Locate the cell with the specified text and output its [x, y] center coordinate. 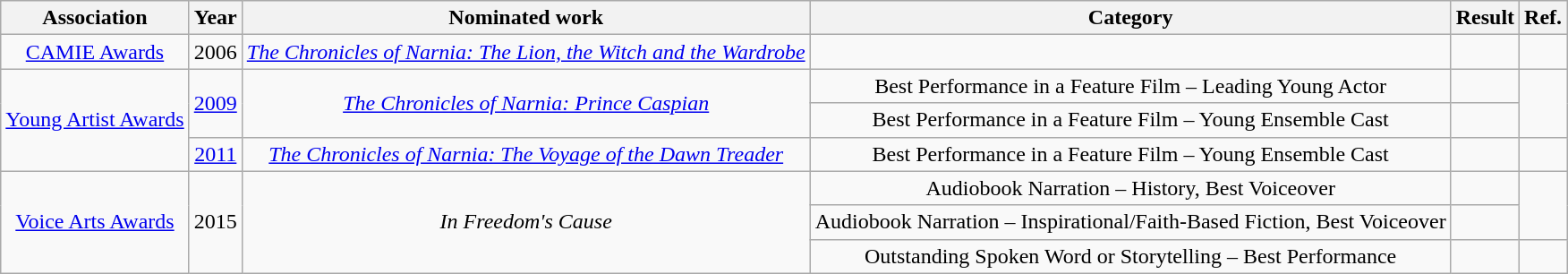
2009 [215, 103]
Audiobook Narration – Inspirational/Faith-Based Fiction, Best Voiceover [1130, 222]
In Freedom's Cause [526, 222]
Young Artist Awards [95, 120]
Voice Arts Awards [95, 222]
2006 [215, 52]
The Chronicles of Narnia: The Voyage of the Dawn Treader [526, 154]
2011 [215, 154]
Outstanding Spoken Word or Storytelling – Best Performance [1130, 256]
Year [215, 18]
Result [1485, 18]
CAMIE Awards [95, 52]
Ref. [1543, 18]
The Chronicles of Narnia: Prince Caspian [526, 103]
Category [1130, 18]
Audiobook Narration – History, Best Voiceover [1130, 188]
Best Performance in a Feature Film – Leading Young Actor [1130, 86]
Association [95, 18]
Nominated work [526, 18]
The Chronicles of Narnia: The Lion, the Witch and the Wardrobe [526, 52]
2015 [215, 222]
